Extract the (x, y) coordinate from the center of the cell holding the provided text.  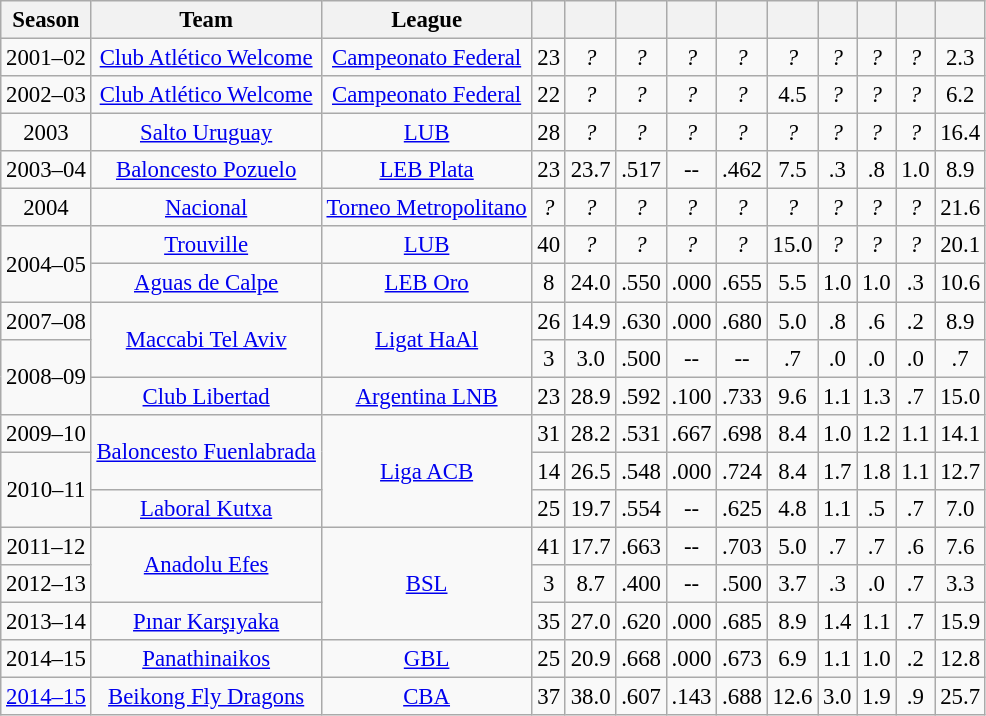
20.1 (960, 245)
2008–09 (46, 376)
.531 (641, 433)
28 (548, 133)
.143 (691, 697)
12.7 (960, 471)
LEB Oro (426, 283)
38.0 (590, 697)
2009–10 (46, 433)
.663 (641, 546)
.698 (742, 433)
.733 (742, 396)
22 (548, 95)
31 (548, 433)
7.0 (960, 509)
.685 (742, 621)
2003–04 (46, 170)
GBL (426, 659)
1.7 (838, 471)
2001–02 (46, 58)
.703 (742, 546)
6.9 (792, 659)
.630 (641, 321)
15.9 (960, 621)
Panathinaikos (206, 659)
2004 (46, 208)
10.6 (960, 283)
.680 (742, 321)
Team (206, 20)
.462 (742, 170)
2010–11 (46, 490)
2002–03 (46, 95)
35 (548, 621)
Torneo Metropolitano (426, 208)
LEB Plata (426, 170)
Trouville (206, 245)
2012–13 (46, 584)
.517 (641, 170)
.592 (641, 396)
.625 (742, 509)
20.9 (590, 659)
.688 (742, 697)
14.9 (590, 321)
Season (46, 20)
.620 (641, 621)
Nacional (206, 208)
9.6 (792, 396)
3.7 (792, 584)
24.0 (590, 283)
1.9 (876, 697)
Anadolu Efes (206, 564)
8.7 (590, 584)
Liga ACB (426, 470)
4.8 (792, 509)
2013–14 (46, 621)
21.6 (960, 208)
.9 (916, 697)
26 (548, 321)
41 (548, 546)
Baloncesto Fuenlabrada (206, 452)
7.5 (792, 170)
5.5 (792, 283)
37 (548, 697)
2003 (46, 133)
.668 (641, 659)
3.3 (960, 584)
BSL (426, 584)
Ligat HaAl (426, 340)
Aguas de Calpe (206, 283)
1.3 (876, 396)
Maccabi Tel Aviv (206, 340)
.100 (691, 396)
27.0 (590, 621)
1.8 (876, 471)
Baloncesto Pozuelo (206, 170)
.667 (691, 433)
12.8 (960, 659)
12.6 (792, 697)
Laboral Kutxa (206, 509)
1.2 (876, 433)
28.2 (590, 433)
28.9 (590, 396)
16.4 (960, 133)
8 (548, 283)
.655 (742, 283)
Argentina LNB (426, 396)
1.4 (838, 621)
.550 (641, 283)
Pınar Karşıyaka (206, 621)
6.2 (960, 95)
League (426, 20)
.554 (641, 509)
.5 (876, 509)
14.1 (960, 433)
2004–05 (46, 264)
19.7 (590, 509)
2007–08 (46, 321)
2.3 (960, 58)
.607 (641, 697)
.400 (641, 584)
Salto Uruguay (206, 133)
.673 (742, 659)
14 (548, 471)
2011–12 (46, 546)
7.6 (960, 546)
CBA (426, 697)
17.7 (590, 546)
.724 (742, 471)
25.7 (960, 697)
Beikong Fly Dragons (206, 697)
Club Libertad (206, 396)
23.7 (590, 170)
.548 (641, 471)
40 (548, 245)
26.5 (590, 471)
4.5 (792, 95)
